Return [X, Y] of the center of cell containing provided text 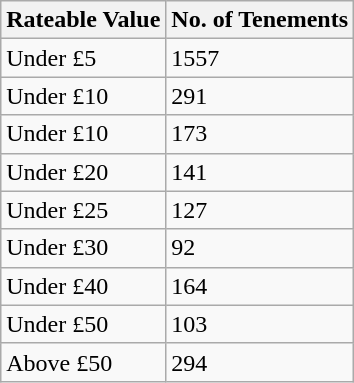
92 [260, 248]
141 [260, 172]
291 [260, 96]
Under £50 [84, 324]
173 [260, 134]
Rateable Value [84, 20]
Under £5 [84, 58]
127 [260, 210]
Under £25 [84, 210]
164 [260, 286]
Under £40 [84, 286]
1557 [260, 58]
103 [260, 324]
Under £20 [84, 172]
294 [260, 362]
Under £30 [84, 248]
Above £50 [84, 362]
No. of Tenements [260, 20]
